Provide the (x, y) coordinate of the cell's center where the given text is located.  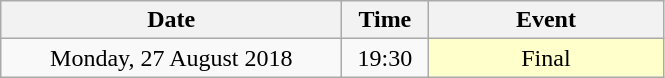
19:30 (385, 58)
Event (546, 20)
Final (546, 58)
Monday, 27 August 2018 (172, 58)
Date (172, 20)
Time (385, 20)
